For the text-containing cell, return its midpoint in [x, y] coordinate format. 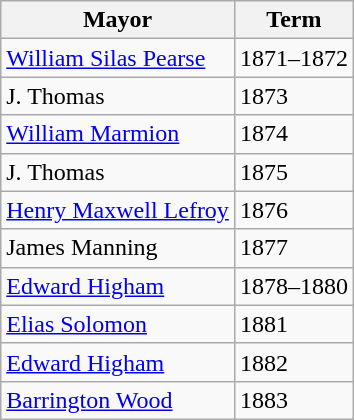
1883 [294, 400]
1873 [294, 96]
Barrington Wood [118, 400]
1876 [294, 210]
1882 [294, 362]
Henry Maxwell Lefroy [118, 210]
1874 [294, 134]
William Silas Pearse [118, 58]
William Marmion [118, 134]
Mayor [118, 20]
Term [294, 20]
1878–1880 [294, 286]
1881 [294, 324]
1875 [294, 172]
James Manning [118, 248]
Elias Solomon [118, 324]
1871–1872 [294, 58]
1877 [294, 248]
